From the cell containing the given text, extract its center point as [x, y] coordinate. 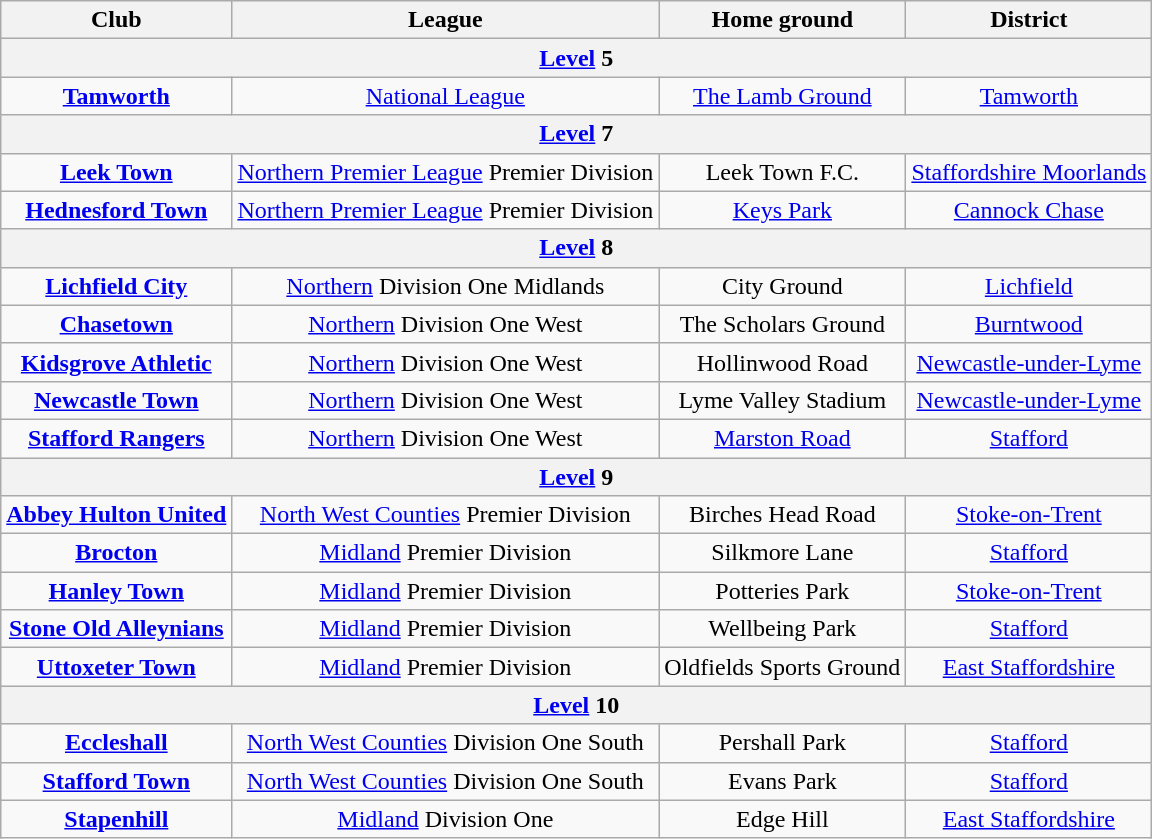
Hollinwood Road [782, 362]
Cannock Chase [1029, 210]
Leek Town [116, 172]
Home ground [782, 20]
Brocton [116, 553]
Level 8 [576, 248]
Midland Division One [446, 819]
League [446, 20]
Abbey Hulton United [116, 515]
Level 9 [576, 477]
Lichfield [1029, 286]
Leek Town F.C. [782, 172]
Wellbeing Park [782, 629]
Marston Road [782, 438]
City Ground [782, 286]
Birches Head Road [782, 515]
Oldfields Sports Ground [782, 667]
Pershall Park [782, 743]
Lyme Valley Stadium [782, 400]
Uttoxeter Town [116, 667]
Stafford Town [116, 781]
Northern Division One Midlands [446, 286]
Burntwood [1029, 324]
Stone Old Alleynians [116, 629]
Hanley Town [116, 591]
The Lamb Ground [782, 96]
Stafford Rangers [116, 438]
Staffordshire Moorlands [1029, 172]
Silkmore Lane [782, 553]
Keys Park [782, 210]
Lichfield City [116, 286]
Evans Park [782, 781]
Hednesford Town [116, 210]
National League [446, 96]
Level 7 [576, 134]
Kidsgrove Athletic [116, 362]
Chasetown [116, 324]
Level 10 [576, 705]
Level 5 [576, 58]
Newcastle Town [116, 400]
North West Counties Premier Division [446, 515]
Potteries Park [782, 591]
District [1029, 20]
Club [116, 20]
Eccleshall [116, 743]
Stapenhill [116, 819]
Edge Hill [782, 819]
The Scholars Ground [782, 324]
